Locate the cell with the specified text and output its [X, Y] center coordinate. 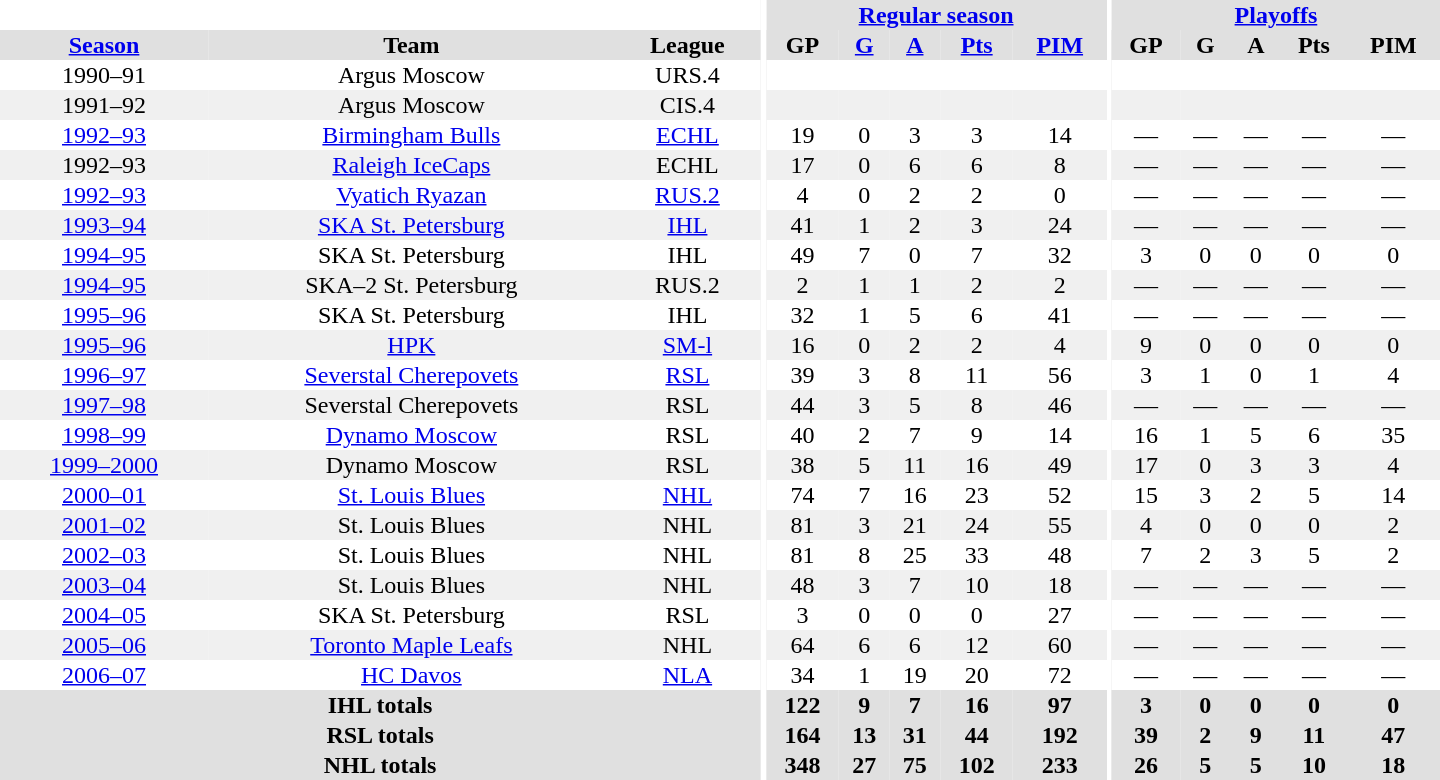
15 [1146, 495]
2005–06 [104, 645]
1996–97 [104, 375]
348 [802, 765]
34 [802, 675]
SKA–2 St. Petersburg [412, 285]
1990–91 [104, 75]
102 [976, 765]
33 [976, 555]
25 [916, 555]
52 [1060, 495]
20 [976, 675]
SM-l [688, 345]
56 [1060, 375]
74 [802, 495]
Vyatich Ryazan [412, 195]
164 [802, 735]
38 [802, 465]
23 [976, 495]
192 [1060, 735]
72 [1060, 675]
League [688, 45]
2002–03 [104, 555]
2003–04 [104, 585]
46 [1060, 405]
60 [1060, 645]
12 [976, 645]
13 [864, 735]
URS.4 [688, 75]
1993–94 [104, 225]
35 [1394, 435]
2001–02 [104, 525]
RSL totals [380, 735]
HPK [412, 345]
1997–98 [104, 405]
1998–99 [104, 435]
Toronto Maple Leafs [412, 645]
2004–05 [104, 615]
26 [1146, 765]
Birmingham Bulls [412, 135]
47 [1394, 735]
1991–92 [104, 105]
97 [1060, 705]
21 [916, 525]
40 [802, 435]
NHL totals [380, 765]
Season [104, 45]
1999–2000 [104, 465]
233 [1060, 765]
CIS.4 [688, 105]
122 [802, 705]
Team [412, 45]
75 [916, 765]
IHL totals [380, 705]
64 [802, 645]
31 [916, 735]
2006–07 [104, 675]
2000–01 [104, 495]
55 [1060, 525]
Raleigh IceCaps [412, 165]
HC Davos [412, 675]
Regular season [936, 15]
Playoffs [1276, 15]
NLA [688, 675]
